Determine the (X, Y) coordinate at the center of the cell enclosing the given text.  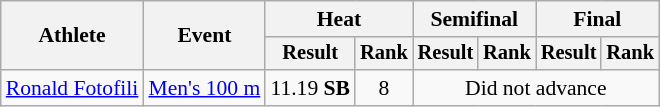
Did not advance (536, 88)
11.19 SB (310, 88)
Men's 100 m (204, 88)
Ronald Fotofili (72, 88)
8 (384, 88)
Athlete (72, 36)
Heat (338, 19)
Final (598, 19)
Event (204, 36)
Semifinal (474, 19)
